Provide the (x, y) coordinate of the cell's center where the given text is located.  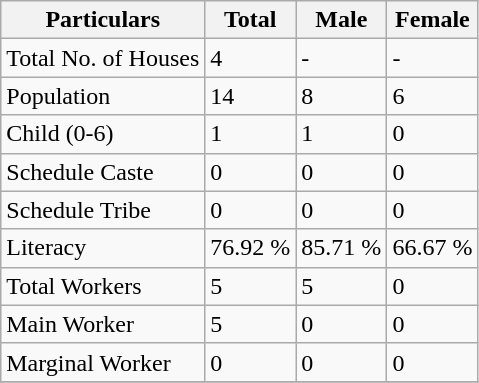
Female (432, 20)
Total Workers (103, 286)
66.67 % (432, 248)
85.71 % (342, 248)
Schedule Tribe (103, 210)
4 (250, 58)
Total No. of Houses (103, 58)
Schedule Caste (103, 172)
76.92 % (250, 248)
Literacy (103, 248)
Population (103, 96)
8 (342, 96)
Main Worker (103, 324)
Child (0-6) (103, 134)
6 (432, 96)
Male (342, 20)
Total (250, 20)
14 (250, 96)
Particulars (103, 20)
Marginal Worker (103, 362)
